Scan for the cell matching the given text and deliver its [x, y] coordinate at center. 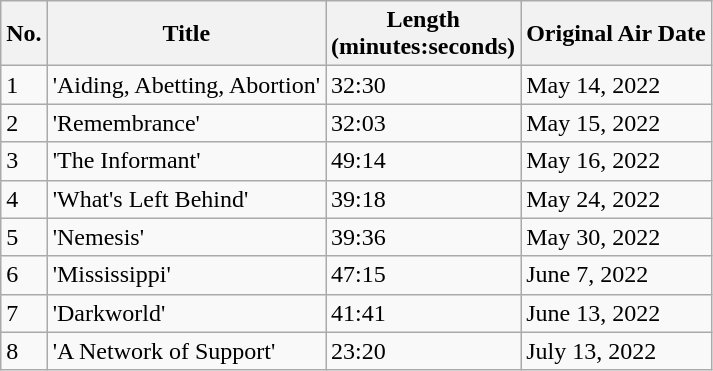
'Remembrance' [186, 123]
May 30, 2022 [616, 237]
3 [24, 161]
7 [24, 313]
July 13, 2022 [616, 351]
32:30 [424, 85]
39:36 [424, 237]
47:15 [424, 275]
2 [24, 123]
'What's Left Behind' [186, 199]
May 16, 2022 [616, 161]
49:14 [424, 161]
May 15, 2022 [616, 123]
'Nemesis' [186, 237]
May 24, 2022 [616, 199]
May 14, 2022 [616, 85]
1 [24, 85]
39:18 [424, 199]
'Mississippi' [186, 275]
June 13, 2022 [616, 313]
'Darkworld' [186, 313]
'Aiding, Abetting, Abortion' [186, 85]
41:41 [424, 313]
Title [186, 34]
23:20 [424, 351]
No. [24, 34]
Length(minutes:seconds) [424, 34]
Original Air Date [616, 34]
32:03 [424, 123]
4 [24, 199]
8 [24, 351]
'The Informant' [186, 161]
5 [24, 237]
June 7, 2022 [616, 275]
6 [24, 275]
'A Network of Support' [186, 351]
